Detect which cell encompasses the target text, then output its (x, y) center coordinate. 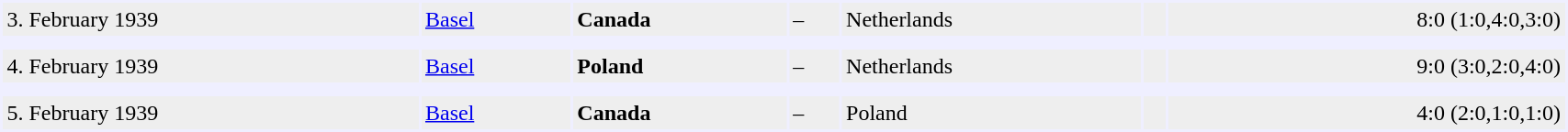
4:0 (2:0,1:0,1:0) (1367, 113)
3. February 1939 (210, 19)
5. February 1939 (210, 113)
8:0 (1:0,4:0,3:0) (1367, 19)
9:0 (3:0,2:0,4:0) (1367, 66)
4. February 1939 (210, 66)
